From the cell containing the given text, extract its center point as (x, y) coordinate. 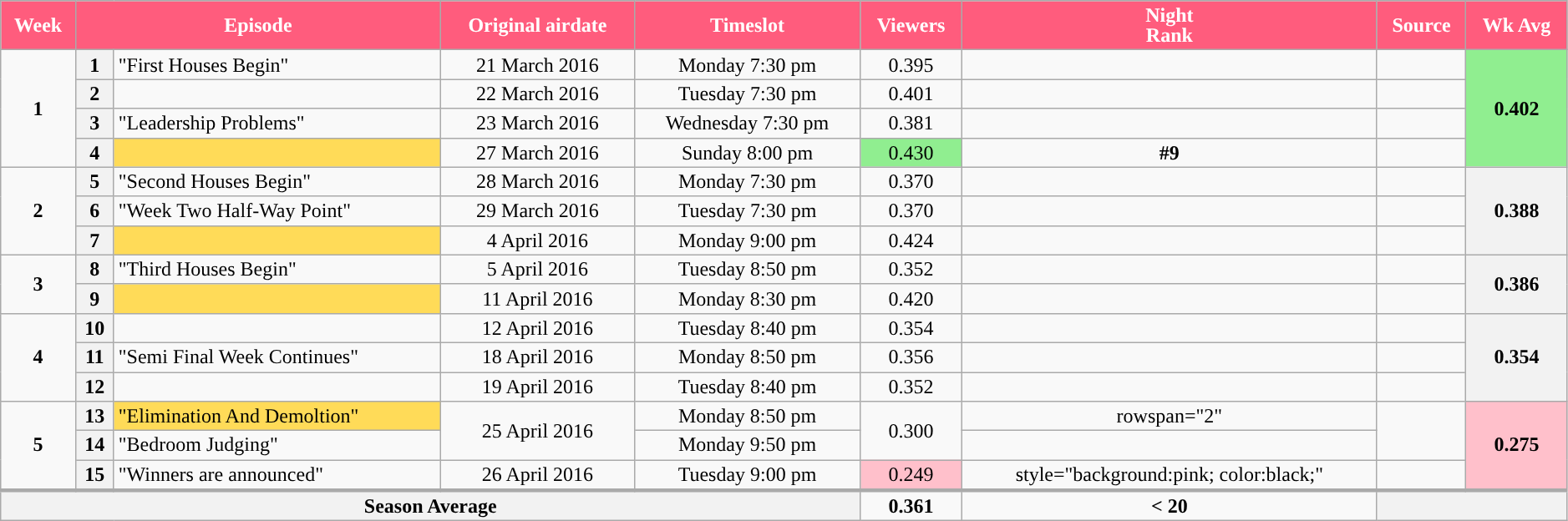
14 (94, 446)
15 (94, 476)
Viewers (911, 25)
"Week Two Half-Way Point" (277, 210)
0.386 (1517, 284)
21 March 2016 (537, 65)
7 (94, 240)
"Third Houses Begin" (277, 269)
0.388 (1517, 210)
11 April 2016 (537, 299)
0.401 (911, 94)
Original airdate (537, 25)
0.430 (911, 152)
Source (1421, 25)
style="background:pink; color:black;" (1170, 476)
Week (38, 25)
12 April 2016 (537, 327)
Monday 9:50 pm (747, 446)
29 March 2016 (537, 210)
6 (94, 210)
27 March 2016 (537, 152)
5 April 2016 (537, 269)
"Second Houses Begin" (277, 182)
0.395 (911, 65)
0.300 (911, 431)
"Semi Final Week Continues" (277, 357)
< 20 (1170, 506)
0.424 (911, 240)
0.249 (911, 476)
Tuesday 8:50 pm (747, 269)
Episode (257, 25)
8 (94, 269)
23 March 2016 (537, 124)
13 (94, 416)
0.361 (911, 506)
Timeslot (747, 25)
Sunday 8:00 pm (747, 152)
Season Average (431, 506)
0.356 (911, 357)
"Bedroom Judging" (277, 446)
Tuesday 9:00 pm (747, 476)
19 April 2016 (537, 387)
"Leadership Problems" (277, 124)
rowspan="2" (1170, 416)
11 (94, 357)
Monday 8:30 pm (747, 299)
Wednesday 7:30 pm (747, 124)
22 March 2016 (537, 94)
18 April 2016 (537, 357)
"Winners are announced" (277, 476)
26 April 2016 (537, 476)
0.402 (1517, 109)
28 March 2016 (537, 182)
Monday 9:00 pm (747, 240)
"Elimination And Demoltion" (277, 416)
9 (94, 299)
0.275 (1517, 446)
10 (94, 327)
12 (94, 387)
0.420 (911, 299)
NightRank (1170, 25)
"First Houses Begin" (277, 65)
#9 (1170, 152)
0.381 (911, 124)
25 April 2016 (537, 431)
4 April 2016 (537, 240)
Wk Avg (1517, 25)
